Pinpoint the cell where the given text exists, returning its (x, y) midpoint coordinate. 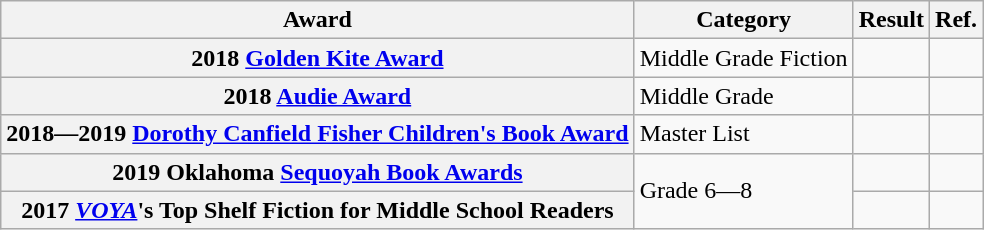
Ref. (956, 20)
Category (744, 20)
Middle Grade Fiction (744, 58)
Master List (744, 134)
Middle Grade (744, 96)
Grade 6—8 (744, 191)
2017 VOYA's Top Shelf Fiction for Middle School Readers (318, 210)
Result (891, 20)
Award (318, 20)
2018 Golden Kite Award (318, 58)
2018—2019 Dorothy Canfield Fisher Children's Book Award (318, 134)
2019 Oklahoma Sequoyah Book Awards (318, 172)
2018 Audie Award (318, 96)
